Return the [x, y] coordinate for the center point of the cell that contains the specified text.  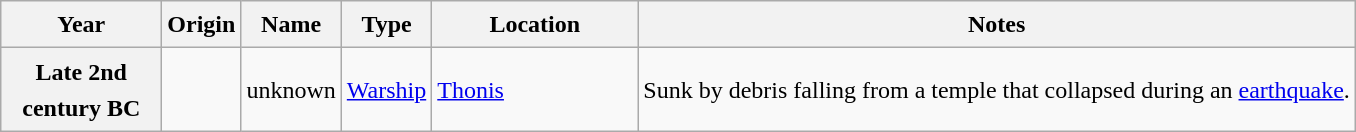
Name [291, 24]
Late 2nd century BC [82, 90]
Thonis [535, 90]
Warship [386, 90]
Year [82, 24]
unknown [291, 90]
Notes [997, 24]
Location [535, 24]
Sunk by debris falling from a temple that collapsed during an earthquake. [997, 90]
Origin [202, 24]
Type [386, 24]
